Output the (X, Y) coordinate of the center of the cell containing the given text.  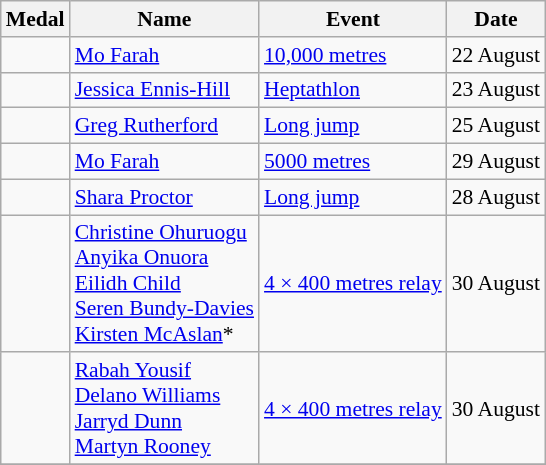
5000 metres (353, 162)
29 August (496, 162)
Jessica Ennis-Hill (164, 90)
23 August (496, 90)
Rabah YousifDelano WilliamsJarryd DunnMartyn Rooney (164, 409)
10,000 metres (353, 55)
Christine OhuruoguAnyika OnuoraEilidh ChildSeren Bundy-DaviesKirsten McAslan* (164, 284)
Greg Rutherford (164, 126)
Date (496, 19)
Heptathlon (353, 90)
Event (353, 19)
28 August (496, 197)
Medal (36, 19)
22 August (496, 55)
Name (164, 19)
Shara Proctor (164, 197)
25 August (496, 126)
